Search for the cell housing the specified text and yield its [x, y] center coordinate. 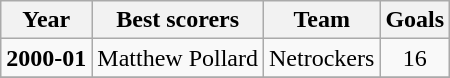
Team [322, 20]
16 [415, 58]
Best scorers [178, 20]
2000-01 [46, 58]
Goals [415, 20]
Matthew Pollard [178, 58]
Year [46, 20]
Netrockers [322, 58]
